Return the (X, Y) coordinate for the center point of the cell that contains the specified text.  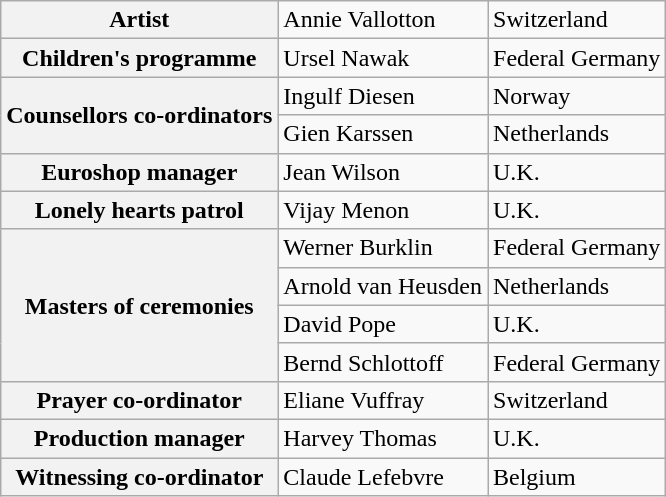
Witnessing co-ordinator (140, 477)
Arnold van Heusden (383, 286)
Harvey Thomas (383, 438)
Children's programme (140, 58)
Werner Burklin (383, 248)
Annie Vallotton (383, 20)
Vijay Menon (383, 210)
Prayer co-ordinator (140, 400)
Gien Karssen (383, 134)
Belgium (577, 477)
Production manager (140, 438)
David Pope (383, 324)
Jean Wilson (383, 172)
Eliane Vuffray (383, 400)
Norway (577, 96)
Euroshop manager (140, 172)
Bernd Schlottoff (383, 362)
Claude Lefebvre (383, 477)
Masters of ceremonies (140, 305)
Ingulf Diesen (383, 96)
Artist (140, 20)
Counsellors co-ordinators (140, 115)
Ursel Nawak (383, 58)
Lonely hearts patrol (140, 210)
